Return the [X, Y] coordinate for the center point of the cell that contains the specified text.  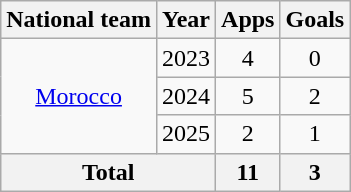
Morocco [79, 96]
2023 [186, 58]
Total [108, 172]
Goals [315, 20]
3 [315, 172]
Apps [248, 20]
1 [315, 134]
2024 [186, 96]
Year [186, 20]
2025 [186, 134]
5 [248, 96]
4 [248, 58]
11 [248, 172]
National team [79, 20]
0 [315, 58]
